Capture the cell that displays the provided text and extract its [X, Y] central coordinate. 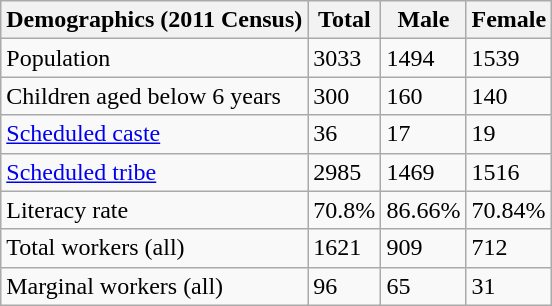
Male [424, 20]
86.66% [424, 210]
Female [509, 20]
1469 [424, 172]
96 [344, 286]
Children aged below 6 years [154, 96]
70.8% [344, 210]
Demographics (2011 Census) [154, 20]
909 [424, 248]
160 [424, 96]
Scheduled tribe [154, 172]
300 [344, 96]
Population [154, 58]
Total [344, 20]
Marginal workers (all) [154, 286]
3033 [344, 58]
1516 [509, 172]
31 [509, 286]
Literacy rate [154, 210]
70.84% [509, 210]
Total workers (all) [154, 248]
19 [509, 134]
2985 [344, 172]
140 [509, 96]
65 [424, 286]
1494 [424, 58]
1539 [509, 58]
17 [424, 134]
Scheduled caste [154, 134]
36 [344, 134]
1621 [344, 248]
712 [509, 248]
